Identify which cell holds the provided text, then report its [x, y] central coordinate. 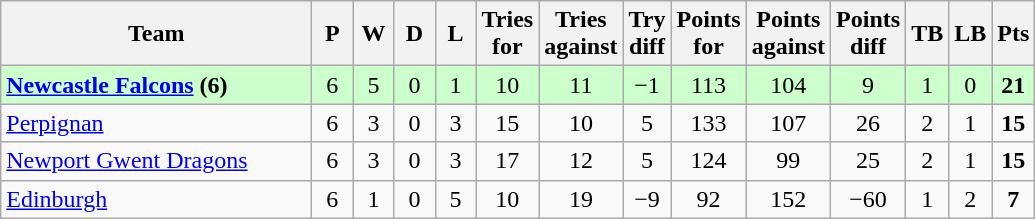
92 [708, 199]
−60 [868, 199]
7 [1014, 199]
19 [581, 199]
107 [788, 123]
26 [868, 123]
104 [788, 85]
Pts [1014, 34]
Points diff [868, 34]
W [374, 34]
Team [156, 34]
L [456, 34]
99 [788, 161]
Try diff [647, 34]
Edinburgh [156, 199]
Tries against [581, 34]
Newcastle Falcons (6) [156, 85]
9 [868, 85]
Tries for [508, 34]
12 [581, 161]
133 [708, 123]
−9 [647, 199]
152 [788, 199]
P [332, 34]
Perpignan [156, 123]
D [414, 34]
11 [581, 85]
Points for [708, 34]
25 [868, 161]
17 [508, 161]
Newport Gwent Dragons [156, 161]
21 [1014, 85]
Points against [788, 34]
LB [970, 34]
TB [928, 34]
124 [708, 161]
113 [708, 85]
−1 [647, 85]
